Return the [X, Y] coordinate for the center point of the cell that contains the specified text.  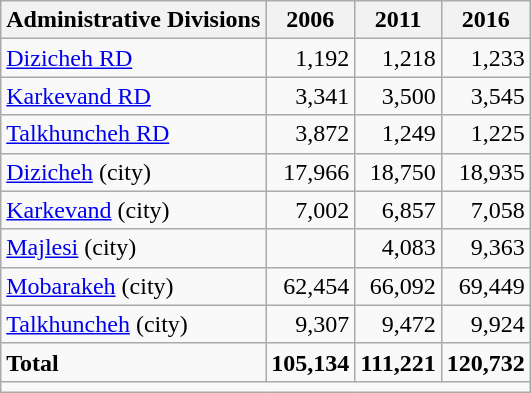
3,545 [486, 96]
1,225 [486, 134]
9,363 [486, 248]
3,341 [310, 96]
Dizicheh (city) [134, 172]
Mobarakeh (city) [134, 286]
Administrative Divisions [134, 20]
3,872 [310, 134]
Talkhuncheh (city) [134, 324]
17,966 [310, 172]
9,307 [310, 324]
120,732 [486, 362]
4,083 [398, 248]
7,002 [310, 210]
Karkevand RD [134, 96]
66,092 [398, 286]
3,500 [398, 96]
7,058 [486, 210]
6,857 [398, 210]
Karkevand (city) [134, 210]
2016 [486, 20]
69,449 [486, 286]
62,454 [310, 286]
Majlesi (city) [134, 248]
2011 [398, 20]
9,924 [486, 324]
1,233 [486, 58]
18,750 [398, 172]
105,134 [310, 362]
1,249 [398, 134]
1,218 [398, 58]
9,472 [398, 324]
2006 [310, 20]
18,935 [486, 172]
Talkhuncheh RD [134, 134]
1,192 [310, 58]
Total [134, 362]
Dizicheh RD [134, 58]
111,221 [398, 362]
